From the cell containing the given text, extract its center point as (X, Y) coordinate. 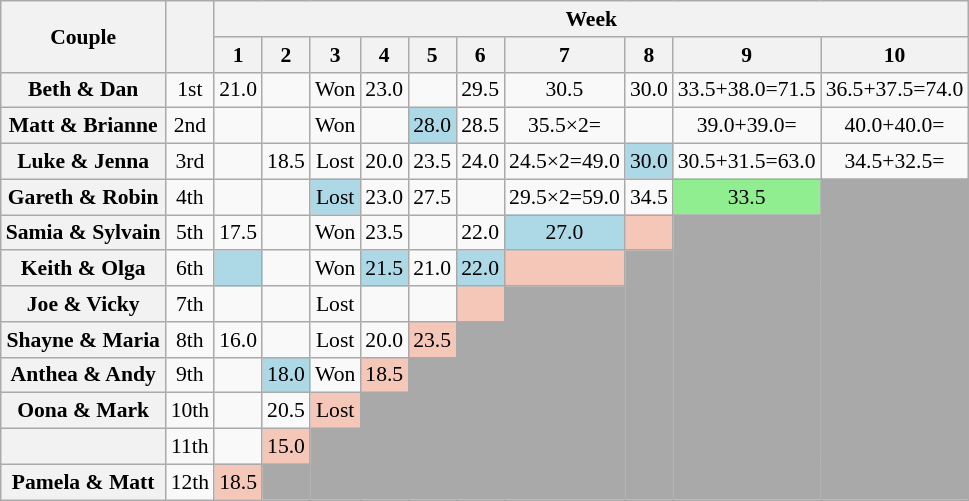
6th (190, 269)
4 (384, 55)
Joe & Vicky (84, 304)
36.5+37.5=74.0 (895, 90)
2 (286, 55)
Keith & Olga (84, 269)
15.0 (286, 447)
34.5+32.5= (895, 162)
12th (190, 482)
Beth & Dan (84, 90)
27.0 (564, 233)
28.0 (432, 126)
Samia & Sylvain (84, 233)
9 (747, 55)
24.5×2=49.0 (564, 162)
29.5×2=59.0 (564, 197)
5th (190, 233)
30.5 (564, 90)
Matt & Brianne (84, 126)
21.5 (384, 269)
Luke & Jenna (84, 162)
9th (190, 375)
1 (238, 55)
7 (564, 55)
28.5 (480, 126)
11th (190, 447)
1st (190, 90)
Pamela & Matt (84, 482)
33.5 (747, 197)
16.0 (238, 340)
5 (432, 55)
39.0+39.0= (747, 126)
34.5 (649, 197)
10 (895, 55)
20.5 (286, 411)
24.0 (480, 162)
4th (190, 197)
Shayne & Maria (84, 340)
Week (591, 19)
17.5 (238, 233)
10th (190, 411)
Couple (84, 36)
Anthea & Andy (84, 375)
30.5+31.5=63.0 (747, 162)
7th (190, 304)
2nd (190, 126)
Gareth & Robin (84, 197)
29.5 (480, 90)
40.0+40.0= (895, 126)
3 (335, 55)
3rd (190, 162)
18.0 (286, 375)
8th (190, 340)
6 (480, 55)
8 (649, 55)
Oona & Mark (84, 411)
33.5+38.0=71.5 (747, 90)
27.5 (432, 197)
35.5×2= (564, 126)
